Extract the [x, y] coordinate from the center of the cell holding the provided text.  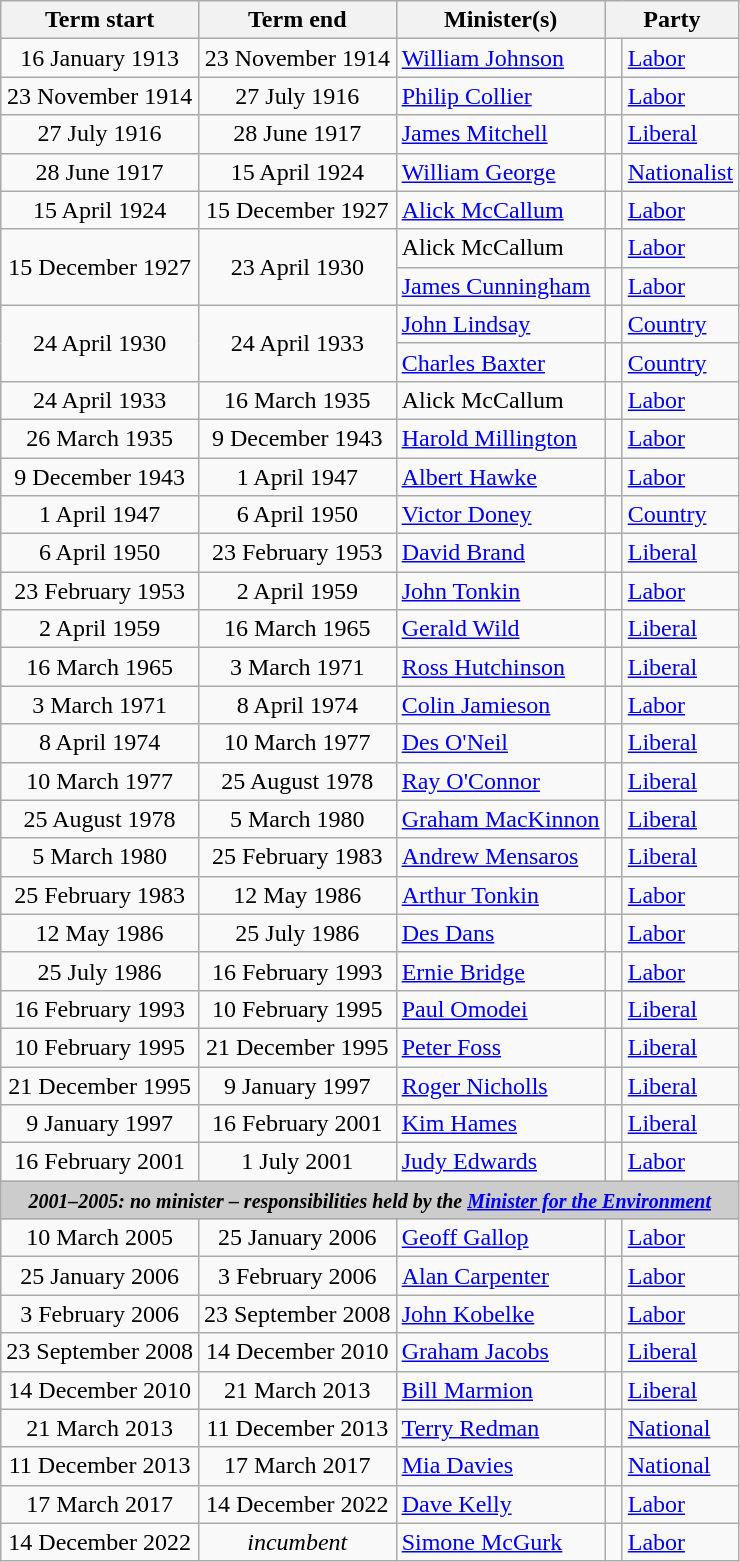
David Brand [500, 553]
Andrew Mensaros [500, 857]
Geoff Gallop [500, 1238]
10 March 2005 [100, 1238]
Term start [100, 20]
Kim Hames [500, 1124]
Graham MacKinnon [500, 819]
Paul Omodei [500, 1009]
Term end [297, 20]
Ray O'Connor [500, 781]
Mia Davies [500, 1466]
Ross Hutchinson [500, 667]
23 April 1930 [297, 267]
16 January 1913 [100, 58]
Simone McGurk [500, 1542]
2001–2005: no minister – responsibilities held by the Minister for the Environment [370, 1200]
Alan Carpenter [500, 1276]
Peter Foss [500, 1047]
Philip Collier [500, 96]
Terry Redman [500, 1428]
Victor Doney [500, 515]
Minister(s) [500, 20]
James Mitchell [500, 134]
John Tonkin [500, 591]
Arthur Tonkin [500, 895]
Des Dans [500, 933]
John Lindsay [500, 324]
Bill Marmion [500, 1390]
Albert Hawke [500, 477]
William George [500, 172]
John Kobelke [500, 1314]
William Johnson [500, 58]
1 July 2001 [297, 1162]
Roger Nicholls [500, 1085]
Colin Jamieson [500, 705]
Gerald Wild [500, 629]
Party [672, 20]
Harold Millington [500, 438]
incumbent [297, 1542]
Graham Jacobs [500, 1352]
24 April 1930 [100, 343]
26 March 1935 [100, 438]
Judy Edwards [500, 1162]
Charles Baxter [500, 362]
16 March 1935 [297, 400]
Des O'Neil [500, 743]
Dave Kelly [500, 1504]
James Cunningham [500, 286]
Nationalist [680, 172]
Ernie Bridge [500, 971]
